Determine the [x, y] coordinate at the center of the cell enclosing the given text.  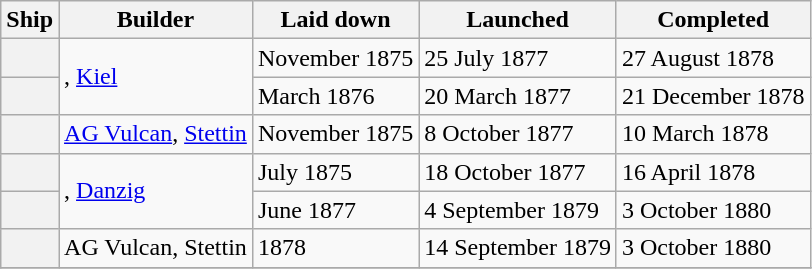
Launched [518, 20]
27 August 1878 [713, 58]
1878 [335, 248]
10 March 1878 [713, 134]
Ship [30, 20]
21 December 1878 [713, 96]
8 October 1877 [518, 134]
, Kiel [156, 77]
July 1875 [335, 172]
March 1876 [335, 96]
Laid down [335, 20]
Builder [156, 20]
, Danzig [156, 191]
20 March 1877 [518, 96]
14 September 1879 [518, 248]
4 September 1879 [518, 210]
18 October 1877 [518, 172]
16 April 1878 [713, 172]
Completed [713, 20]
June 1877 [335, 210]
25 July 1877 [518, 58]
